Locate the cell with the specified text and output its (X, Y) center coordinate. 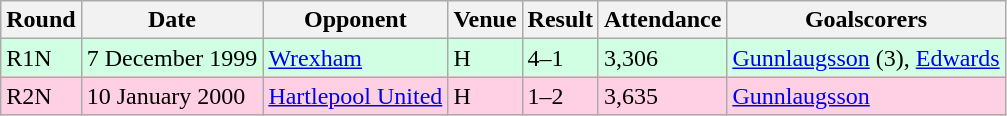
Hartlepool United (356, 96)
Wrexham (356, 58)
Goalscorers (866, 20)
7 December 1999 (172, 58)
Opponent (356, 20)
4–1 (560, 58)
3,635 (662, 96)
Round (41, 20)
Result (560, 20)
10 January 2000 (172, 96)
Venue (485, 20)
R2N (41, 96)
Gunnlaugsson (3), Edwards (866, 58)
Attendance (662, 20)
Date (172, 20)
1–2 (560, 96)
3,306 (662, 58)
Gunnlaugsson (866, 96)
R1N (41, 58)
